Output the (X, Y) coordinate of the center of the cell containing the given text.  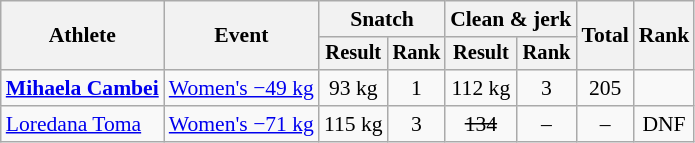
DNF (664, 124)
Women's −71 kg (242, 124)
Mihaela Cambei (82, 88)
Total (604, 36)
Women's −49 kg (242, 88)
1 (417, 88)
Clean & jerk (510, 19)
115 kg (354, 124)
Athlete (82, 36)
Event (242, 36)
Snatch (382, 19)
112 kg (480, 88)
Loredana Toma (82, 124)
134 (480, 124)
205 (604, 88)
93 kg (354, 88)
